Return the (x, y) coordinate for the center point of the cell that contains the specified text.  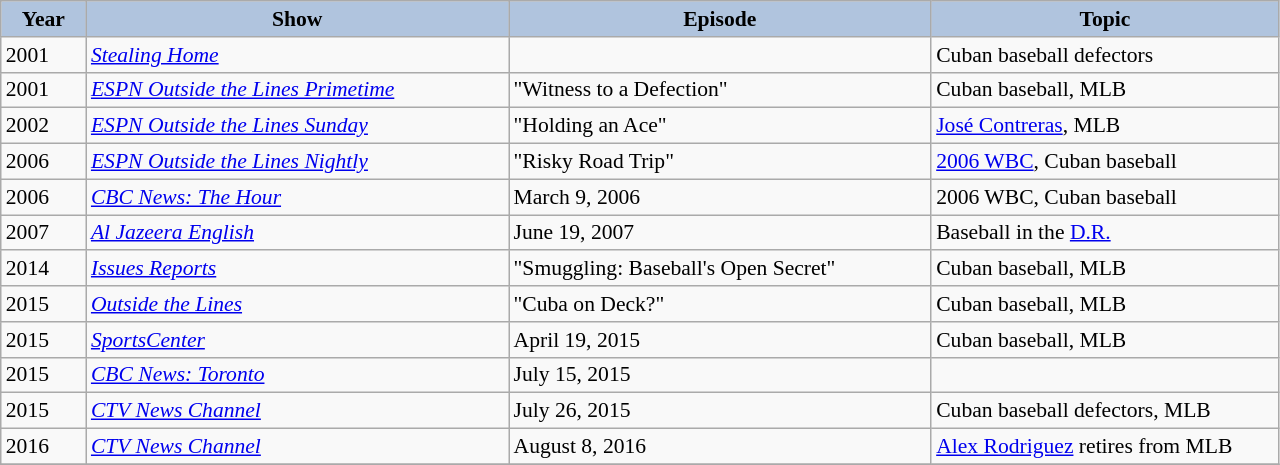
"Holding an Ace" (720, 126)
July 26, 2015 (720, 411)
Issues Reports (298, 269)
Cuban baseball defectors (1105, 55)
Al Jazeera English (298, 233)
2016 (44, 447)
Year (44, 19)
SportsCenter (298, 340)
June 19, 2007 (720, 233)
"Smuggling: Baseball's Open Secret" (720, 269)
ESPN Outside the Lines Primetime (298, 90)
"Cuba on Deck?" (720, 304)
"Witness to a Defection" (720, 90)
Outside the Lines (298, 304)
Episode (720, 19)
2014 (44, 269)
CBC News: Toronto (298, 375)
"Risky Road Trip" (720, 162)
August 8, 2016 (720, 447)
ESPN Outside the Lines Sunday (298, 126)
CBC News: The Hour (298, 197)
ESPN Outside the Lines Nightly (298, 162)
Baseball in the D.R. (1105, 233)
July 15, 2015 (720, 375)
March 9, 2006 (720, 197)
José Contreras, MLB (1105, 126)
2007 (44, 233)
April 19, 2015 (720, 340)
Show (298, 19)
Topic (1105, 19)
2002 (44, 126)
Cuban baseball defectors, MLB (1105, 411)
Alex Rodriguez retires from MLB (1105, 447)
Stealing Home (298, 55)
